Capture the cell that displays the provided text and extract its [x, y] central coordinate. 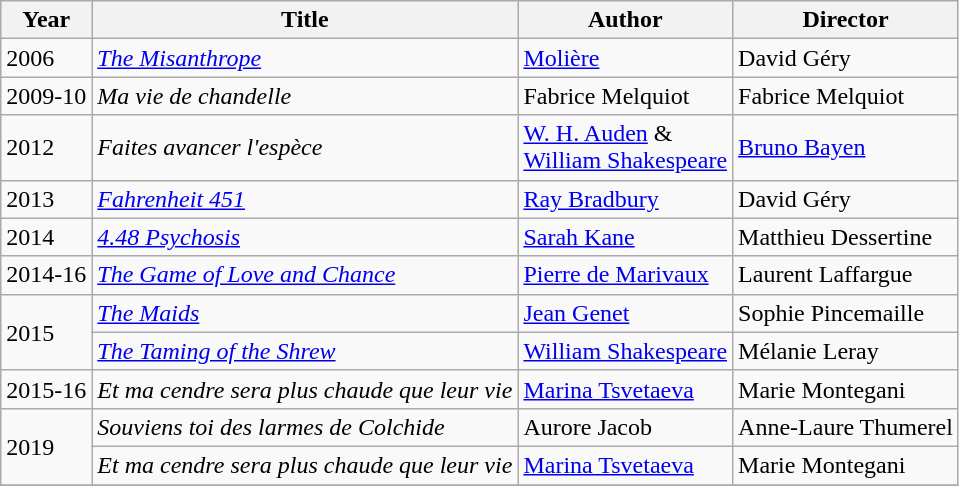
William Shakespeare [626, 351]
Matthieu Dessertine [846, 237]
2019 [46, 446]
2012 [46, 148]
2015-16 [46, 389]
2015 [46, 332]
Faites avancer l'espèce [305, 148]
The Game of Love and Chance [305, 275]
Title [305, 20]
Mélanie Leray [846, 351]
W. H. Auden & William Shakespeare [626, 148]
Author [626, 20]
Laurent Laffargue [846, 275]
Souviens toi des larmes de Colchide [305, 427]
Ray Bradbury [626, 199]
2013 [46, 199]
Molière [626, 58]
The Maids [305, 313]
Year [46, 20]
Anne-Laure Thumerel [846, 427]
Bruno Bayen [846, 148]
2014 [46, 237]
2009-10 [46, 96]
Director [846, 20]
Pierre de Marivaux [626, 275]
2014-16 [46, 275]
Ma vie de chandelle [305, 96]
Sophie Pincemaille [846, 313]
Aurore Jacob [626, 427]
Fahrenheit 451 [305, 199]
Sarah Kane [626, 237]
4.48 Psychosis [305, 237]
The Taming of the Shrew [305, 351]
The Misanthrope [305, 58]
2006 [46, 58]
Jean Genet [626, 313]
